Output the (X, Y) coordinate of the center of the cell containing the given text.  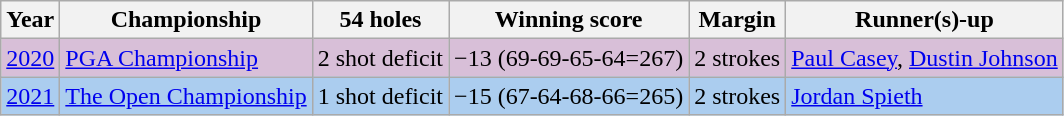
Year (30, 20)
1 shot deficit (380, 96)
2021 (30, 96)
Championship (186, 20)
Paul Casey, Dustin Johnson (925, 58)
−15 (67-64-68-66=265) (569, 96)
PGA Championship (186, 58)
Margin (738, 20)
2 shot deficit (380, 58)
2020 (30, 58)
−13 (69-69-65-64=267) (569, 58)
Jordan Spieth (925, 96)
The Open Championship (186, 96)
54 holes (380, 20)
Winning score (569, 20)
Runner(s)-up (925, 20)
